Return (X, Y) of the center of cell containing provided text 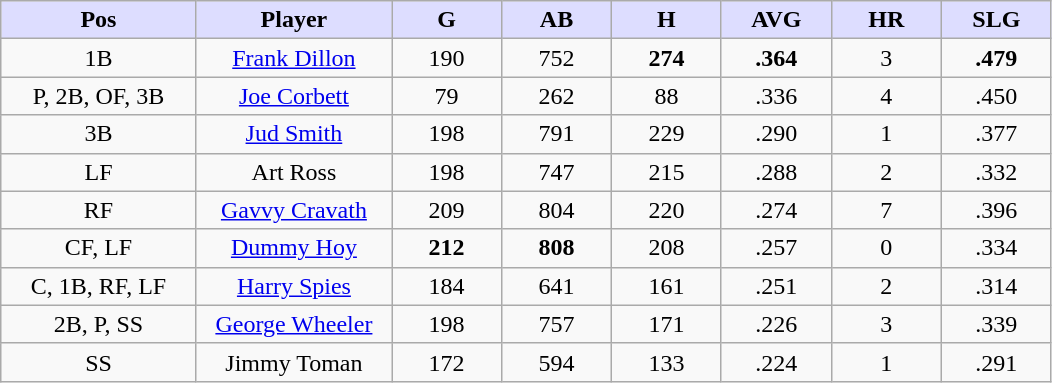
.396 (996, 210)
Pos (98, 20)
804 (557, 210)
SS (98, 362)
7 (886, 210)
Gavvy Cravath (294, 210)
Frank Dillon (294, 58)
3B (98, 134)
.336 (776, 96)
88 (666, 96)
274 (666, 58)
.377 (996, 134)
808 (557, 248)
Art Ross (294, 172)
184 (447, 286)
George Wheeler (294, 324)
594 (557, 362)
.364 (776, 58)
AB (557, 20)
2B, P, SS (98, 324)
H (666, 20)
.314 (996, 286)
757 (557, 324)
1B (98, 58)
G (447, 20)
SLG (996, 20)
P, 2B, OF, 3B (98, 96)
Jimmy Toman (294, 362)
161 (666, 286)
133 (666, 362)
791 (557, 134)
.257 (776, 248)
752 (557, 58)
.339 (996, 324)
.450 (996, 96)
.291 (996, 362)
.288 (776, 172)
Dummy Hoy (294, 248)
.290 (776, 134)
215 (666, 172)
Jud Smith (294, 134)
Harry Spies (294, 286)
.226 (776, 324)
.332 (996, 172)
79 (447, 96)
262 (557, 96)
209 (447, 210)
4 (886, 96)
172 (447, 362)
208 (666, 248)
Joe Corbett (294, 96)
171 (666, 324)
.479 (996, 58)
.224 (776, 362)
LF (98, 172)
641 (557, 286)
190 (447, 58)
RF (98, 210)
HR (886, 20)
.251 (776, 286)
220 (666, 210)
0 (886, 248)
CF, LF (98, 248)
.274 (776, 210)
212 (447, 248)
747 (557, 172)
AVG (776, 20)
.334 (996, 248)
229 (666, 134)
Player (294, 20)
C, 1B, RF, LF (98, 286)
